For the text-containing cell, return its midpoint in [x, y] coordinate format. 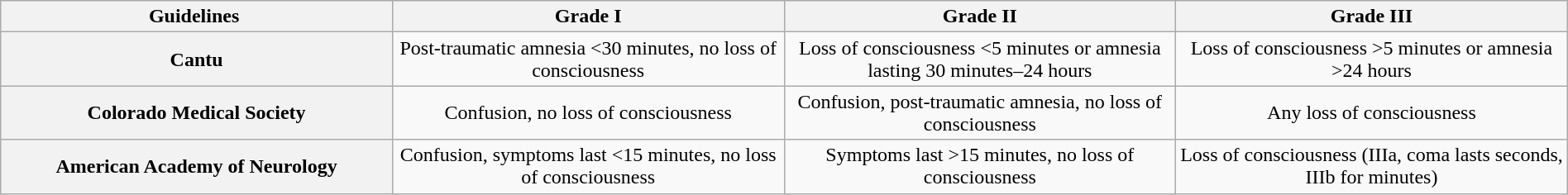
Cantu [197, 59]
Confusion, symptoms last <15 minutes, no loss of consciousness [588, 167]
Grade III [1372, 17]
Post-traumatic amnesia <30 minutes, no loss of consciousness [588, 59]
Confusion, no loss of consciousness [588, 112]
Any loss of consciousness [1372, 112]
Confusion, post-traumatic amnesia, no loss of consciousness [980, 112]
Loss of consciousness <5 minutes or amnesia lasting 30 minutes–24 hours [980, 59]
Guidelines [197, 17]
Grade II [980, 17]
Grade I [588, 17]
Loss of consciousness >5 minutes or amnesia >24 hours [1372, 59]
Colorado Medical Society [197, 112]
American Academy of Neurology [197, 167]
Symptoms last >15 minutes, no loss of consciousness [980, 167]
Loss of consciousness (IIIa, coma lasts seconds, IIIb for minutes) [1372, 167]
